For the text-containing cell, return its midpoint in (x, y) coordinate format. 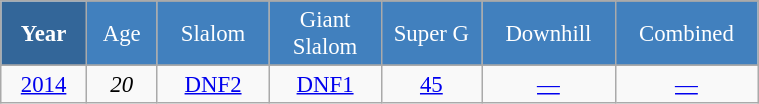
45 (432, 85)
DNF1 (325, 85)
Downhill (549, 34)
GiantSlalom (325, 34)
Age (122, 34)
2014 (44, 85)
20 (122, 85)
Super G (432, 34)
Year (44, 34)
DNF2 (213, 85)
Combined (686, 34)
Slalom (213, 34)
